Provide the [X, Y] coordinate of the cell's center where the given text is located.  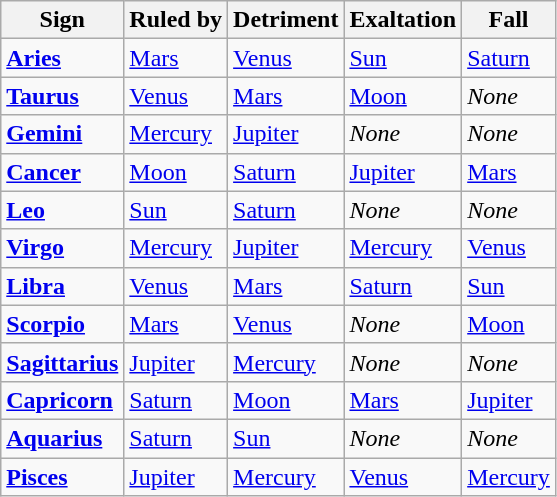
Sign [62, 20]
Libra [62, 286]
Sagittarius [62, 362]
Exaltation [403, 20]
Gemini [62, 134]
Scorpio [62, 324]
Leo [62, 210]
Capricorn [62, 400]
Ruled by [176, 20]
Detriment [286, 20]
Cancer [62, 172]
Virgo [62, 248]
Aquarius [62, 438]
Pisces [62, 477]
Aries [62, 58]
Fall [509, 20]
Taurus [62, 96]
